Extract the (X, Y) coordinate from the center of the cell holding the provided text.  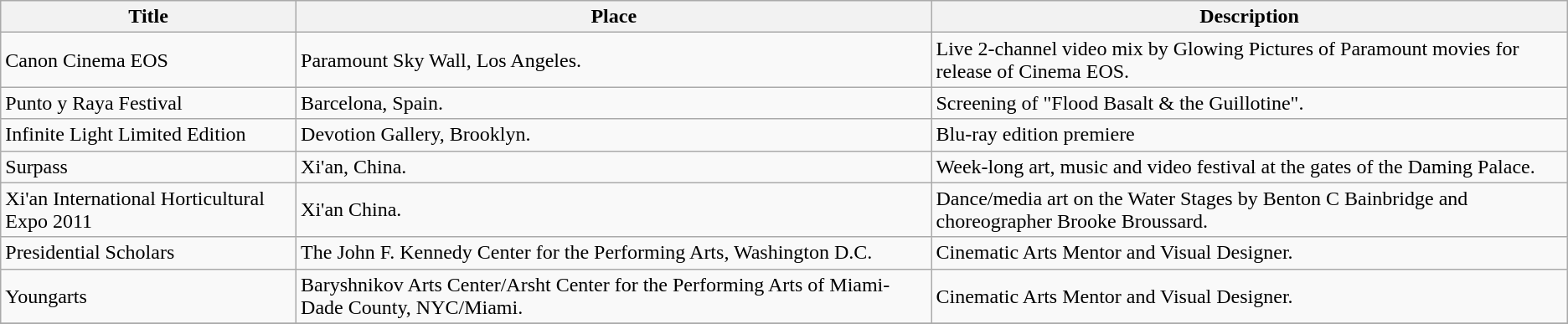
Xi'an, China. (614, 167)
Baryshnikov Arts Center/Arsht Center for the Performing Arts of Miami-Dade County, NYC/Miami. (614, 296)
Devotion Gallery, Brooklyn. (614, 135)
Presidential Scholars (149, 253)
Barcelona, Spain. (614, 103)
Punto y Raya Festival (149, 103)
Title (149, 17)
Blu-ray edition premiere (1250, 135)
Xi'an International Horticultural Expo 2011 (149, 209)
Canon Cinema EOS (149, 60)
Place (614, 17)
Screening of "Flood Basalt & the Guillotine". (1250, 103)
Xi'an China. (614, 209)
Week-long art, music and video festival at the gates of the Daming Palace. (1250, 167)
Paramount Sky Wall, Los Angeles. (614, 60)
Youngarts (149, 296)
Description (1250, 17)
Dance/media art on the Water Stages by Benton C Bainbridge and choreographer Brooke Broussard. (1250, 209)
Live 2-channel video mix by Glowing Pictures of Paramount movies for release of Cinema EOS. (1250, 60)
Infinite Light Limited Edition (149, 135)
Surpass (149, 167)
The John F. Kennedy Center for the Performing Arts, Washington D.C. (614, 253)
